Determine the [x, y] coordinate at the center of the cell enclosing the given text.  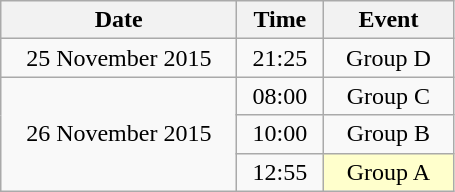
26 November 2015 [119, 134]
Group A [388, 172]
Group C [388, 96]
Group D [388, 58]
10:00 [280, 134]
Date [119, 20]
08:00 [280, 96]
21:25 [280, 58]
Group B [388, 134]
25 November 2015 [119, 58]
Event [388, 20]
Time [280, 20]
12:55 [280, 172]
